Return the (X, Y) coordinate for the center point of the cell that contains the specified text.  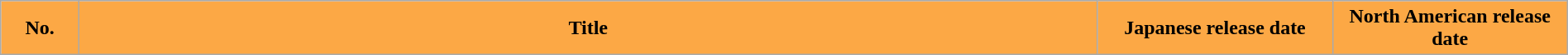
No. (40, 28)
Title (587, 28)
North American release date (1450, 28)
Japanese release date (1215, 28)
